Find where the given text appears and provide that cell's center as [X, Y] coordinate. 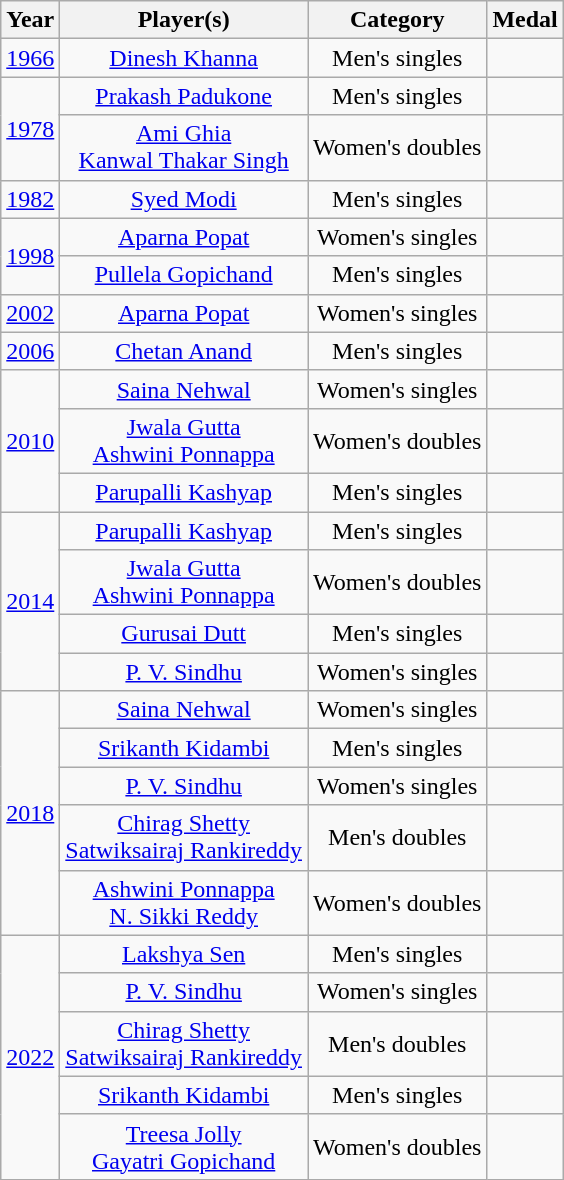
2022 [30, 1057]
Treesa JollyGayatri Gopichand [184, 1146]
Category [398, 20]
1998 [30, 256]
Year [30, 20]
Dinesh Khanna [184, 58]
Prakash Padukone [184, 96]
Ami GhiaKanwal Thakar Singh [184, 148]
2018 [30, 813]
2010 [30, 440]
2002 [30, 313]
Ashwini PonnappaN. Sikki Reddy [184, 902]
Syed Modi [184, 199]
1966 [30, 58]
Chetan Anand [184, 351]
Medal [525, 20]
1978 [30, 128]
1982 [30, 199]
Player(s) [184, 20]
2006 [30, 351]
2014 [30, 602]
Pullela Gopichand [184, 275]
Gurusai Dutt [184, 634]
Lakshya Sen [184, 954]
